Scan for the cell matching the given text and deliver its [x, y] coordinate at center. 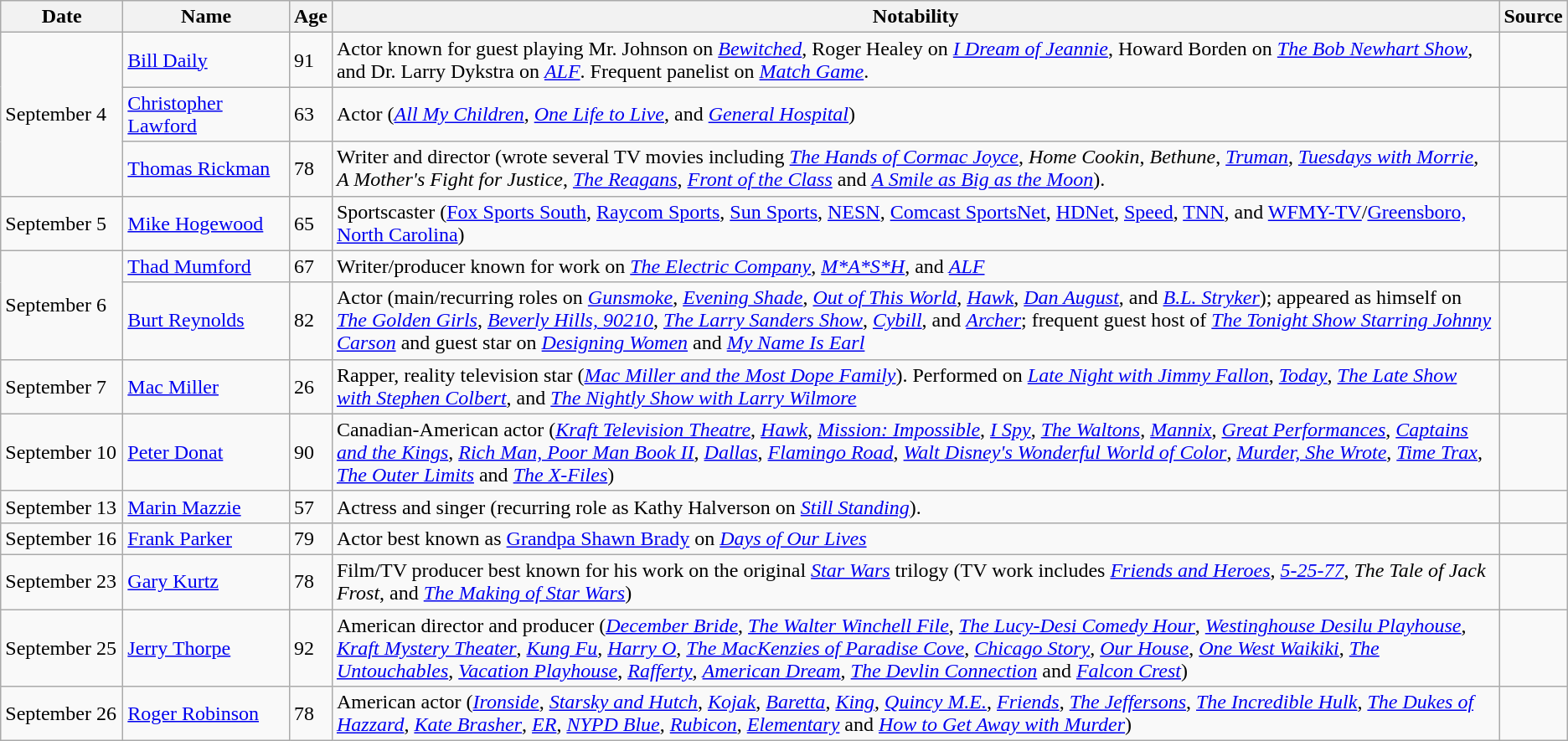
Age [310, 17]
79 [310, 538]
Sportscaster (Fox Sports South, Raycom Sports, Sun Sports, NESN, Comcast SportsNet, HDNet, Speed, TNN, and WFMY-TV/Greensboro, North Carolina) [916, 223]
Thomas Rickman [206, 169]
26 [310, 387]
57 [310, 507]
82 [310, 321]
Marin Mazzie [206, 507]
Frank Parker [206, 538]
Notability [916, 17]
September 5 [62, 223]
September 7 [62, 387]
September 25 [62, 648]
90 [310, 452]
Actress and singer (recurring role as Kathy Halverson on Still Standing). [916, 507]
September 23 [62, 581]
Christopher Lawford [206, 114]
September 6 [62, 305]
September 16 [62, 538]
Bill Daily [206, 60]
Mike Hogewood [206, 223]
Peter Donat [206, 452]
67 [310, 266]
Mac Miller [206, 387]
Writer/producer known for work on The Electric Company, M*A*S*H, and ALF [916, 266]
September 13 [62, 507]
92 [310, 648]
63 [310, 114]
91 [310, 60]
September 10 [62, 452]
September 4 [62, 114]
Gary Kurtz [206, 581]
Thad Mumford [206, 266]
September 26 [62, 713]
Name [206, 17]
Source [1533, 17]
65 [310, 223]
Roger Robinson [206, 713]
Jerry Thorpe [206, 648]
Burt Reynolds [206, 321]
Actor best known as Grandpa Shawn Brady on Days of Our Lives [916, 538]
Date [62, 17]
Actor (All My Children, One Life to Live, and General Hospital) [916, 114]
